Identify which cell holds the provided text, then report its [X, Y] central coordinate. 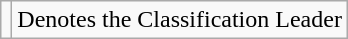
Denotes the Classification Leader [180, 20]
